Locate the cell with the specified text and output its (X, Y) center coordinate. 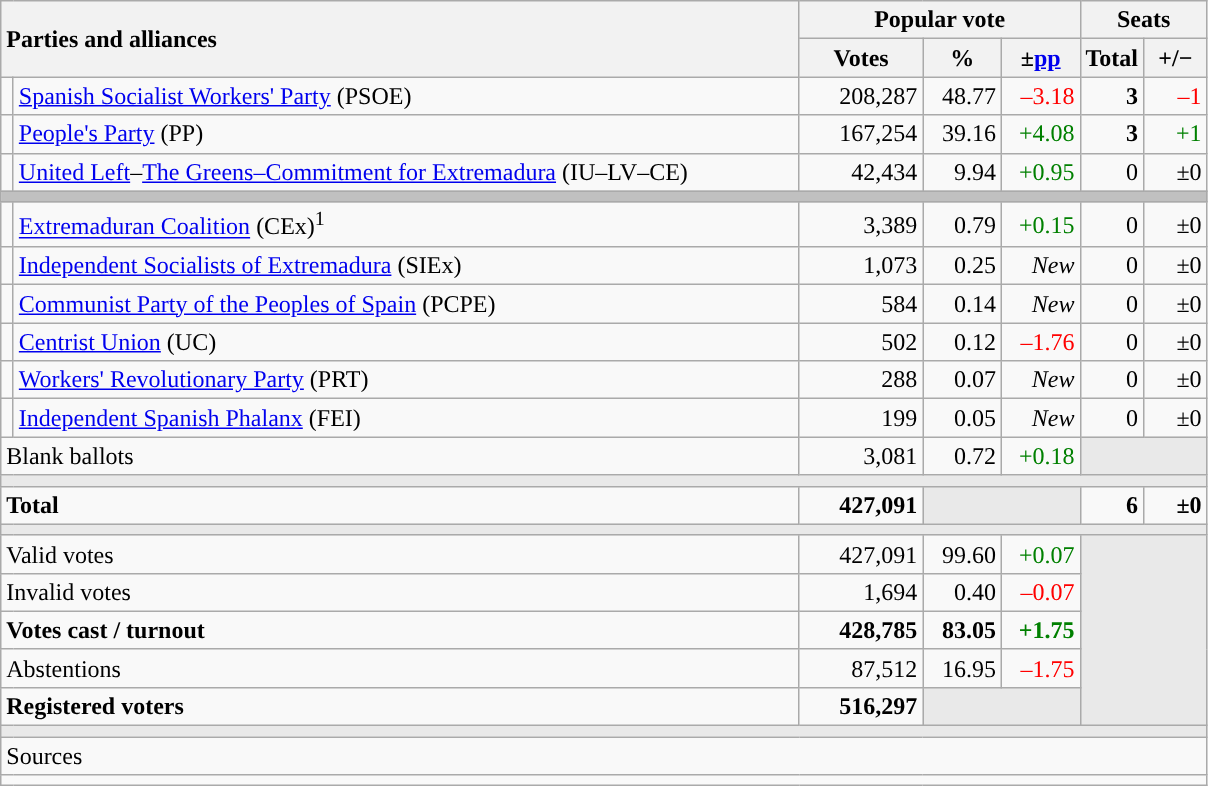
584 (861, 304)
Spanish Socialist Workers' Party (PSOE) (406, 96)
+0.18 (1040, 456)
Parties and alliances (400, 39)
Centrist Union (UC) (406, 342)
1,073 (861, 266)
502 (861, 342)
Sources (604, 756)
9.94 (962, 172)
People's Party (PP) (406, 134)
3,081 (861, 456)
83.05 (962, 630)
0.14 (962, 304)
–1.75 (1040, 668)
+1.75 (1040, 630)
Registered voters (400, 706)
1,694 (861, 592)
Blank ballots (400, 456)
6 (1112, 505)
% (962, 58)
0.40 (962, 592)
Independent Spanish Phalanx (FEI) (406, 418)
±pp (1040, 58)
Votes cast / turnout (400, 630)
–0.07 (1040, 592)
48.77 (962, 96)
199 (861, 418)
United Left–The Greens–Commitment for Extremadura (IU–LV–CE) (406, 172)
–3.18 (1040, 96)
0.12 (962, 342)
167,254 (861, 134)
+0.95 (1040, 172)
Communist Party of the Peoples of Spain (PCPE) (406, 304)
16.95 (962, 668)
Workers' Revolutionary Party (PRT) (406, 380)
0.05 (962, 418)
3,389 (861, 224)
Invalid votes (400, 592)
0.72 (962, 456)
99.60 (962, 554)
288 (861, 380)
Votes (861, 58)
516,297 (861, 706)
Independent Socialists of Extremadura (SIEx) (406, 266)
0.07 (962, 380)
42,434 (861, 172)
–1.76 (1040, 342)
Valid votes (400, 554)
+1 (1176, 134)
+0.07 (1040, 554)
39.16 (962, 134)
+/− (1176, 58)
208,287 (861, 96)
Abstentions (400, 668)
Seats (1144, 20)
428,785 (861, 630)
+0.15 (1040, 224)
Popular vote (940, 20)
0.79 (962, 224)
0.25 (962, 266)
+4.08 (1040, 134)
–1 (1176, 96)
87,512 (861, 668)
Extremaduran Coalition (CEx)1 (406, 224)
